Scan for the cell matching the given text and deliver its (x, y) coordinate at center. 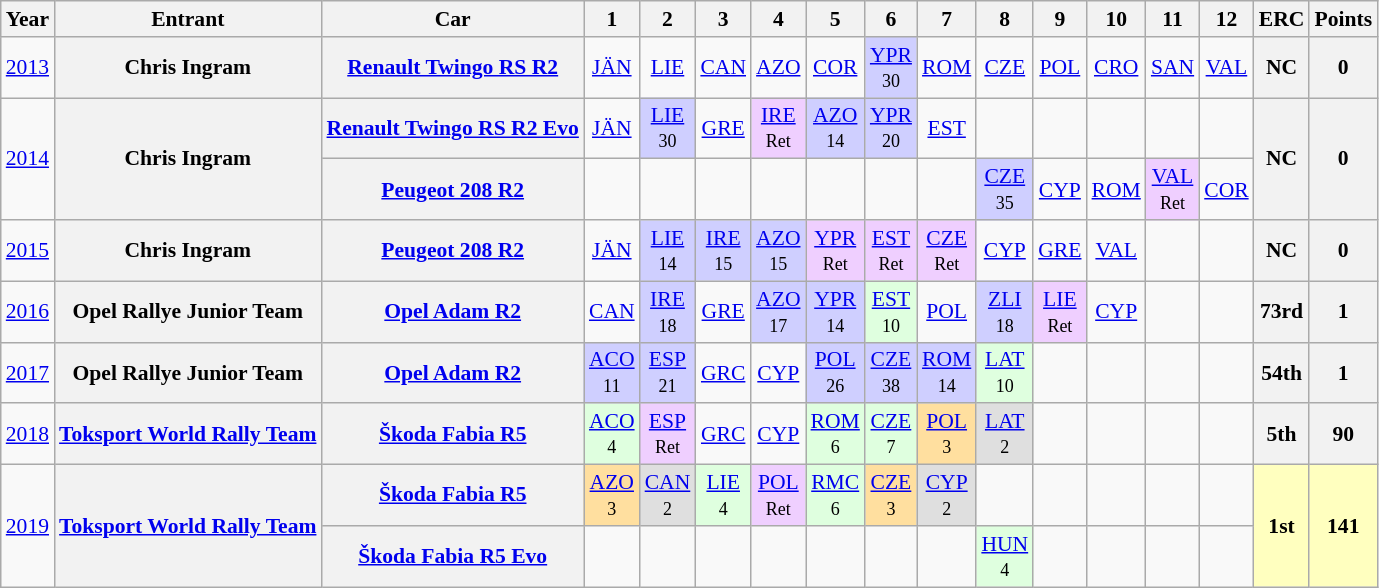
12 (1226, 19)
ROM14 (946, 372)
CZERet (946, 250)
VALRet (1172, 190)
AZO3 (612, 496)
54th (1282, 372)
2 (668, 19)
ERC (1282, 19)
Car (452, 19)
YPRRet (836, 250)
2016 (28, 312)
2018 (28, 434)
Year (28, 19)
2019 (28, 526)
ESPRet (668, 434)
CZE35 (1004, 190)
CRO (1116, 68)
Škoda Fabia R5 Evo (452, 556)
CAN2 (668, 496)
Entrant (188, 19)
ESP21 (668, 372)
HUN4 (1004, 556)
POL26 (836, 372)
141 (1343, 526)
10 (1116, 19)
AZO17 (778, 312)
1st (1282, 526)
2015 (28, 250)
CZE (1004, 68)
EST10 (891, 312)
LIE (668, 68)
Renault Twingo RS R2 (452, 68)
IRERet (778, 128)
90 (1343, 434)
2014 (28, 159)
ESTRet (891, 250)
AZO (778, 68)
YPR30 (891, 68)
LAT10 (1004, 372)
3 (723, 19)
Renault Twingo RS R2 Evo (452, 128)
LIERet (1060, 312)
LAT2 (1004, 434)
ACO11 (612, 372)
11 (1172, 19)
YPR14 (836, 312)
SAN (1172, 68)
IRE15 (723, 250)
POLRet (778, 496)
AZO14 (836, 128)
ZLI18 (1004, 312)
9 (1060, 19)
RMC6 (836, 496)
7 (946, 19)
ACO4 (612, 434)
POL3 (946, 434)
EST (946, 128)
4 (778, 19)
AZO15 (778, 250)
LIE14 (668, 250)
IRE18 (668, 312)
LIE4 (723, 496)
6 (891, 19)
5th (1282, 434)
CZE38 (891, 372)
CZE3 (891, 496)
YPR20 (891, 128)
Points (1343, 19)
5 (836, 19)
CYP2 (946, 496)
ROM6 (836, 434)
73rd (1282, 312)
2013 (28, 68)
CZE7 (891, 434)
8 (1004, 19)
LIE30 (668, 128)
2017 (28, 372)
